Return (x, y) of the center of cell containing provided text 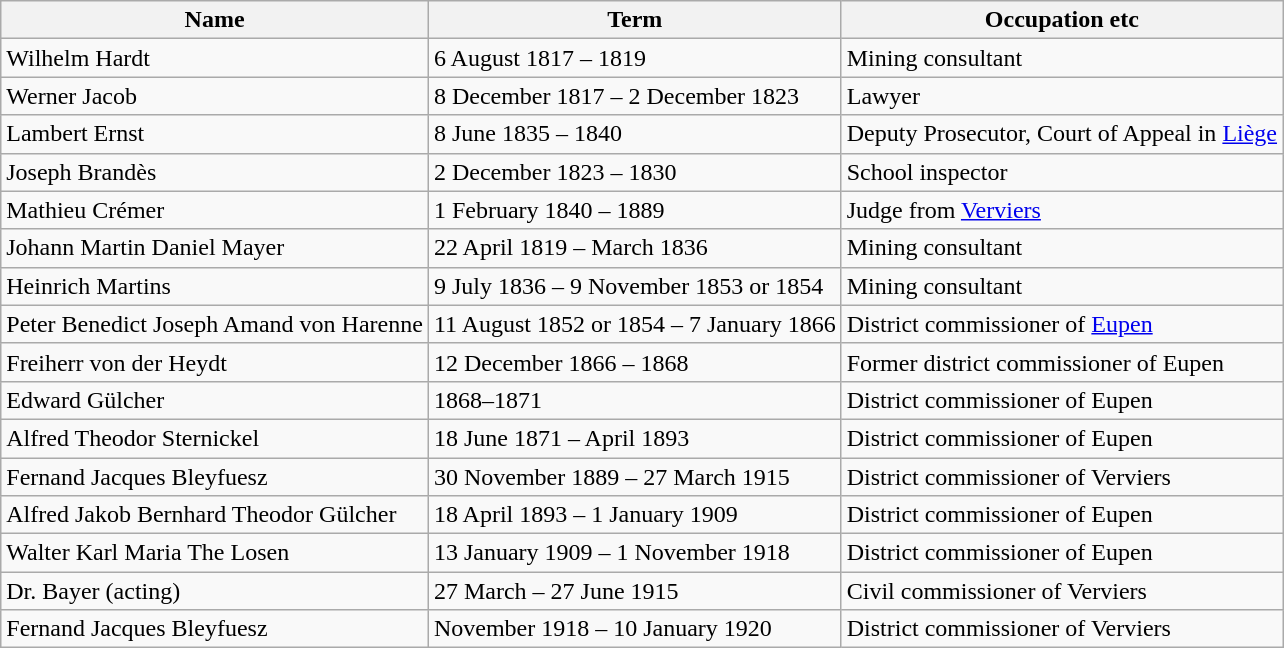
Term (634, 20)
12 December 1866 – 1868 (634, 362)
27 March – 27 June 1915 (634, 591)
18 June 1871 – April 1893 (634, 438)
2 December 1823 – 1830 (634, 172)
Dr. Bayer (acting) (215, 591)
6 August 1817 – 1819 (634, 58)
Judge from Verviers (1062, 210)
18 April 1893 – 1 January 1909 (634, 515)
13 January 1909 – 1 November 1918 (634, 553)
Lawyer (1062, 96)
Walter Karl Maria The Losen (215, 553)
Joseph Brandès (215, 172)
1868–1871 (634, 400)
Lambert Ernst (215, 134)
School inspector (1062, 172)
Edward Gülcher (215, 400)
Alfred Jakob Bernhard Theodor Gülcher (215, 515)
Alfred Theodor Sternickel (215, 438)
22 April 1819 – March 1836 (634, 248)
9 July 1836 – 9 November 1853 or 1854 (634, 286)
Peter Benedict Joseph Amand von Harenne (215, 324)
Former district commissioner of Eupen (1062, 362)
Civil commissioner of Verviers (1062, 591)
Mathieu Crémer (215, 210)
Deputy Prosecutor, Court of Appeal in Liège (1062, 134)
Werner Jacob (215, 96)
Wilhelm Hardt (215, 58)
Occupation etc (1062, 20)
Heinrich Martins (215, 286)
11 August 1852 or 1854 – 7 January 1866 (634, 324)
November 1918 – 10 January 1920 (634, 629)
Johann Martin Daniel Mayer (215, 248)
8 June 1835 – 1840 (634, 134)
1 February 1840 – 1889 (634, 210)
Name (215, 20)
30 November 1889 – 27 March 1915 (634, 477)
Freiherr von der Heydt (215, 362)
8 December 1817 – 2 December 1823 (634, 96)
